Search for the cell housing the specified text and yield its [X, Y] center coordinate. 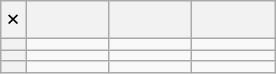
× [14, 20]
